Return [x, y] of the center of cell containing provided text 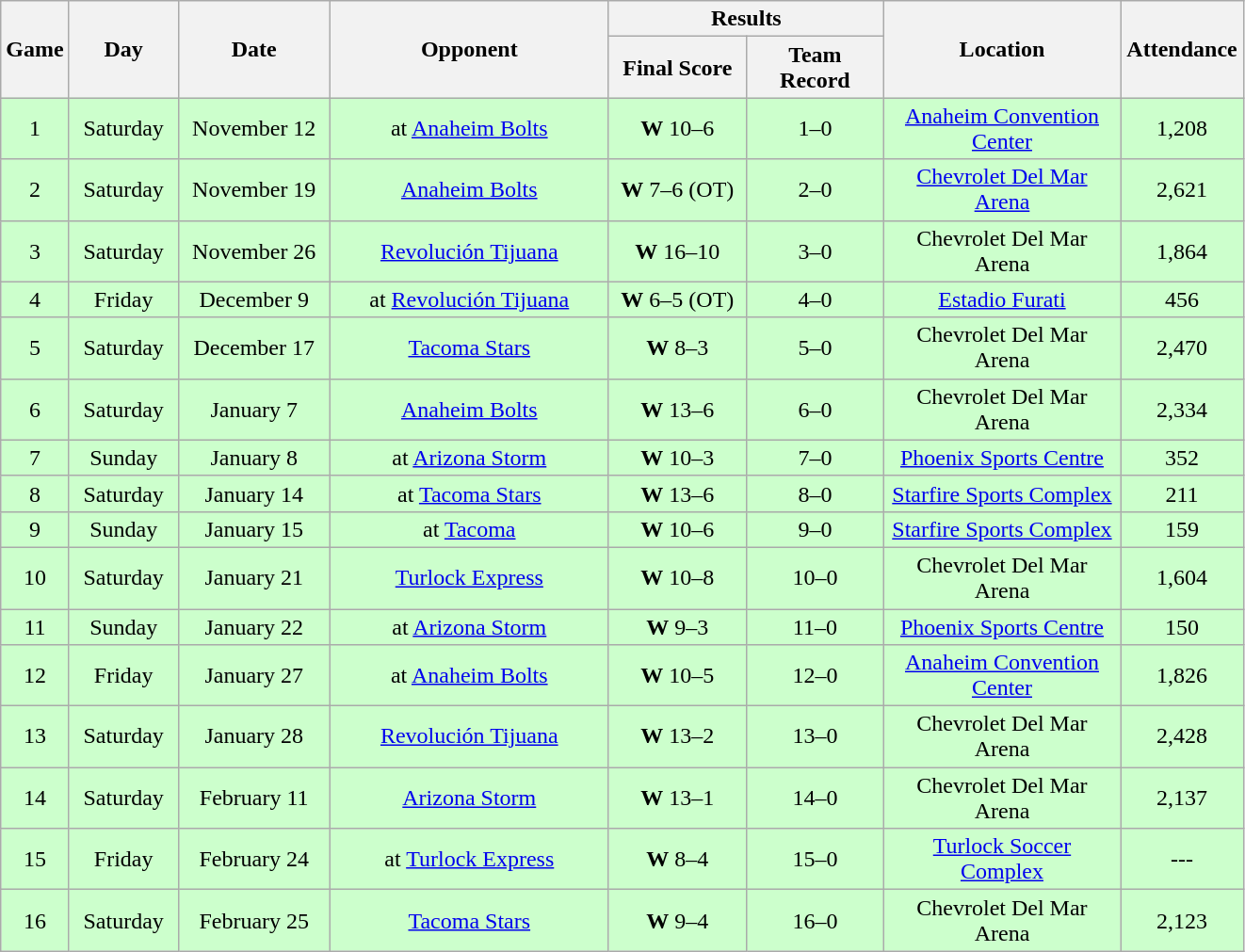
January 7 [254, 409]
7 [35, 458]
November 12 [254, 128]
3 [35, 250]
16 [35, 921]
January 21 [254, 578]
352 [1183, 458]
at Revolución Tijuana [469, 299]
January 22 [254, 626]
15–0 [815, 859]
February 25 [254, 921]
2,334 [1183, 409]
4 [35, 299]
January 8 [254, 458]
14–0 [815, 799]
W 9–4 [677, 921]
16–0 [815, 921]
Game [35, 49]
10–0 [815, 578]
Date [254, 49]
Turlock Express [469, 578]
3–0 [815, 250]
8–0 [815, 493]
2–0 [815, 190]
1,604 [1183, 578]
at Turlock Express [469, 859]
W 6–5 (OT) [677, 299]
Location [1002, 49]
W 13–2 [677, 736]
December 9 [254, 299]
8 [35, 493]
Estadio Furati [1002, 299]
January 15 [254, 529]
W 7–6 (OT) [677, 190]
6–0 [815, 409]
W 16–10 [677, 250]
150 [1183, 626]
1,826 [1183, 676]
W 10–3 [677, 458]
14 [35, 799]
9–0 [815, 529]
Turlock Soccer Complex [1002, 859]
211 [1183, 493]
12–0 [815, 676]
Team Record [815, 68]
159 [1183, 529]
W 13–1 [677, 799]
13–0 [815, 736]
Opponent [469, 49]
Results [746, 19]
9 [35, 529]
W 10–8 [677, 578]
2 [35, 190]
11 [35, 626]
5–0 [815, 348]
11–0 [815, 626]
Final Score [677, 68]
January 14 [254, 493]
January 27 [254, 676]
7–0 [815, 458]
November 26 [254, 250]
12 [35, 676]
February 11 [254, 799]
January 28 [254, 736]
1 [35, 128]
--- [1183, 859]
Day [123, 49]
2,428 [1183, 736]
5 [35, 348]
at Tacoma Stars [469, 493]
4–0 [815, 299]
6 [35, 409]
December 17 [254, 348]
February 24 [254, 859]
15 [35, 859]
1,208 [1183, 128]
2,123 [1183, 921]
2,470 [1183, 348]
Attendance [1183, 49]
Arizona Storm [469, 799]
at Tacoma [469, 529]
456 [1183, 299]
November 19 [254, 190]
W 10–5 [677, 676]
W 8–3 [677, 348]
W 9–3 [677, 626]
W 8–4 [677, 859]
13 [35, 736]
10 [35, 578]
2,621 [1183, 190]
1,864 [1183, 250]
2,137 [1183, 799]
1–0 [815, 128]
